Output the (X, Y) coordinate of the center of the cell containing the given text.  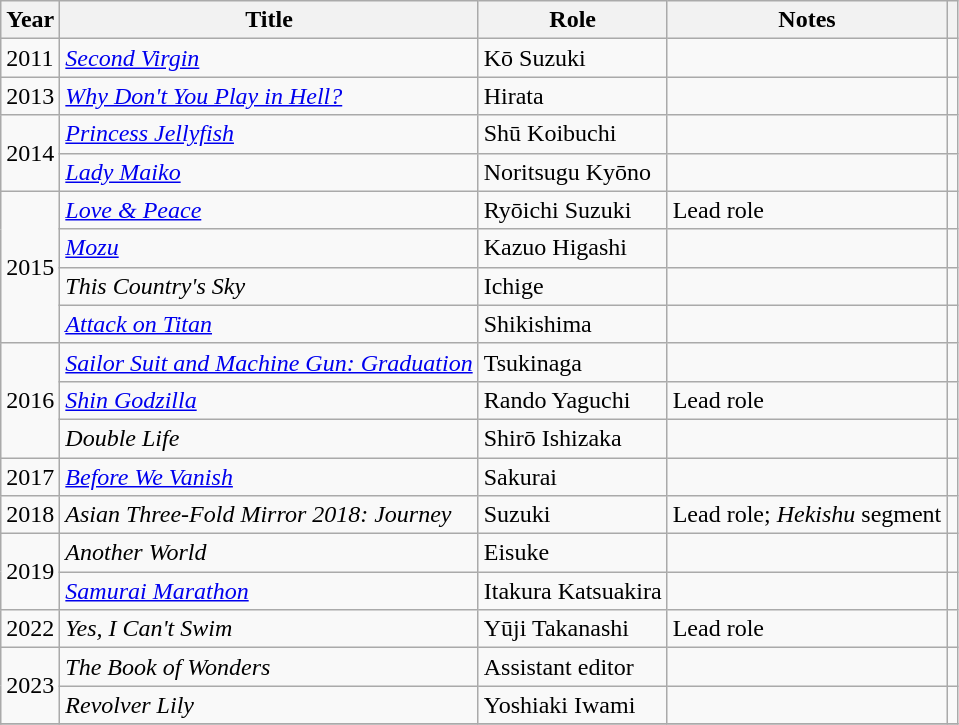
Ichige (572, 286)
Notes (807, 20)
Year (30, 20)
Shū Koibuchi (572, 134)
Asian Three-Fold Mirror 2018: Journey (269, 515)
Yūji Takanashi (572, 629)
Shin Godzilla (269, 400)
Sakurai (572, 477)
2017 (30, 477)
Attack on Titan (269, 324)
Love & Peace (269, 210)
2011 (30, 58)
Eisuke (572, 553)
2019 (30, 572)
2014 (30, 153)
Rando Yaguchi (572, 400)
Suzuki (572, 515)
Role (572, 20)
Tsukinaga (572, 362)
Revolver Lily (269, 705)
2013 (30, 96)
2015 (30, 267)
Sailor Suit and Machine Gun: Graduation (269, 362)
Itakura Katsuakira (572, 591)
Title (269, 20)
2023 (30, 686)
Shirō Ishizaka (572, 438)
The Book of Wonders (269, 667)
2022 (30, 629)
Princess Jellyfish (269, 134)
Assistant editor (572, 667)
Lead role; Hekishu segment (807, 515)
Yoshiaki Iwami (572, 705)
Before We Vanish (269, 477)
Kazuo Higashi (572, 248)
Ryōichi Suzuki (572, 210)
2018 (30, 515)
Double Life (269, 438)
Shikishima (572, 324)
2016 (30, 400)
Mozu (269, 248)
Kō Suzuki (572, 58)
Yes, I Can't Swim (269, 629)
Why Don't You Play in Hell? (269, 96)
Lady Maiko (269, 172)
Hirata (572, 96)
Second Virgin (269, 58)
Another World (269, 553)
Samurai Marathon (269, 591)
This Country's Sky (269, 286)
Noritsugu Kyōno (572, 172)
